Identify which cell holds the provided text, then report its [x, y] central coordinate. 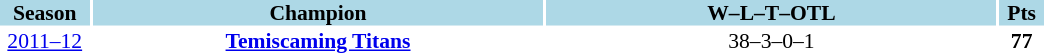
Champion [318, 13]
W–L–T–OTL [772, 13]
Pts [1022, 13]
Season [44, 13]
